Capture the cell that displays the provided text and extract its [X, Y] central coordinate. 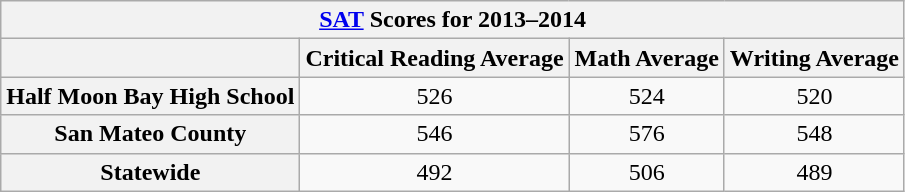
526 [434, 96]
489 [814, 172]
576 [646, 134]
520 [814, 96]
492 [434, 172]
SAT Scores for 2013–2014 [453, 20]
548 [814, 134]
Statewide [150, 172]
Critical Reading Average [434, 58]
San Mateo County [150, 134]
Writing Average [814, 58]
Half Moon Bay High School [150, 96]
506 [646, 172]
Math Average [646, 58]
524 [646, 96]
546 [434, 134]
